Scan for the cell matching the given text and deliver its (x, y) coordinate at center. 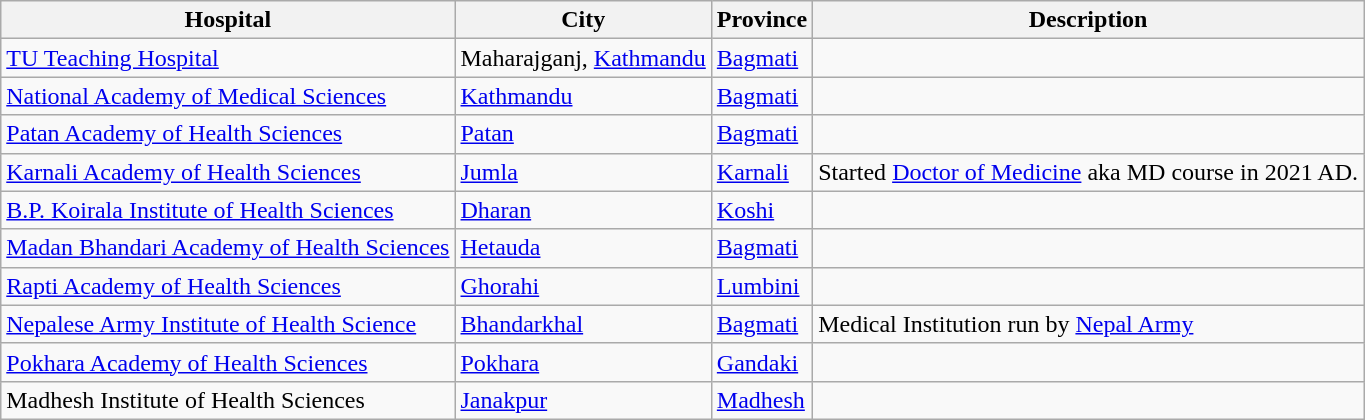
Janakpur (583, 400)
Gandaki (762, 362)
Hospital (228, 20)
Patan (583, 134)
Pokhara Academy of Health Sciences (228, 362)
City (583, 20)
Pokhara (583, 362)
TU Teaching Hospital (228, 58)
Madhesh (762, 400)
National Academy of Medical Sciences (228, 96)
B.P. Koirala Institute of Health Sciences (228, 210)
Bhandarkhal (583, 324)
Medical Institution run by Nepal Army (1088, 324)
Maharajganj, Kathmandu (583, 58)
Province (762, 20)
Nepalese Army Institute of Health Science (228, 324)
Koshi (762, 210)
Ghorahi (583, 286)
Hetauda (583, 248)
Started Doctor of Medicine aka MD course in 2021 AD. (1088, 172)
Madan Bhandari Academy of Health Sciences (228, 248)
Lumbini (762, 286)
Karnali (762, 172)
Patan Academy of Health Sciences (228, 134)
Kathmandu (583, 96)
Dharan (583, 210)
Karnali Academy of Health Sciences (228, 172)
Description (1088, 20)
Rapti Academy of Health Sciences (228, 286)
Madhesh Institute of Health Sciences (228, 400)
Jumla (583, 172)
